Capture the cell that displays the provided text and extract its [x, y] central coordinate. 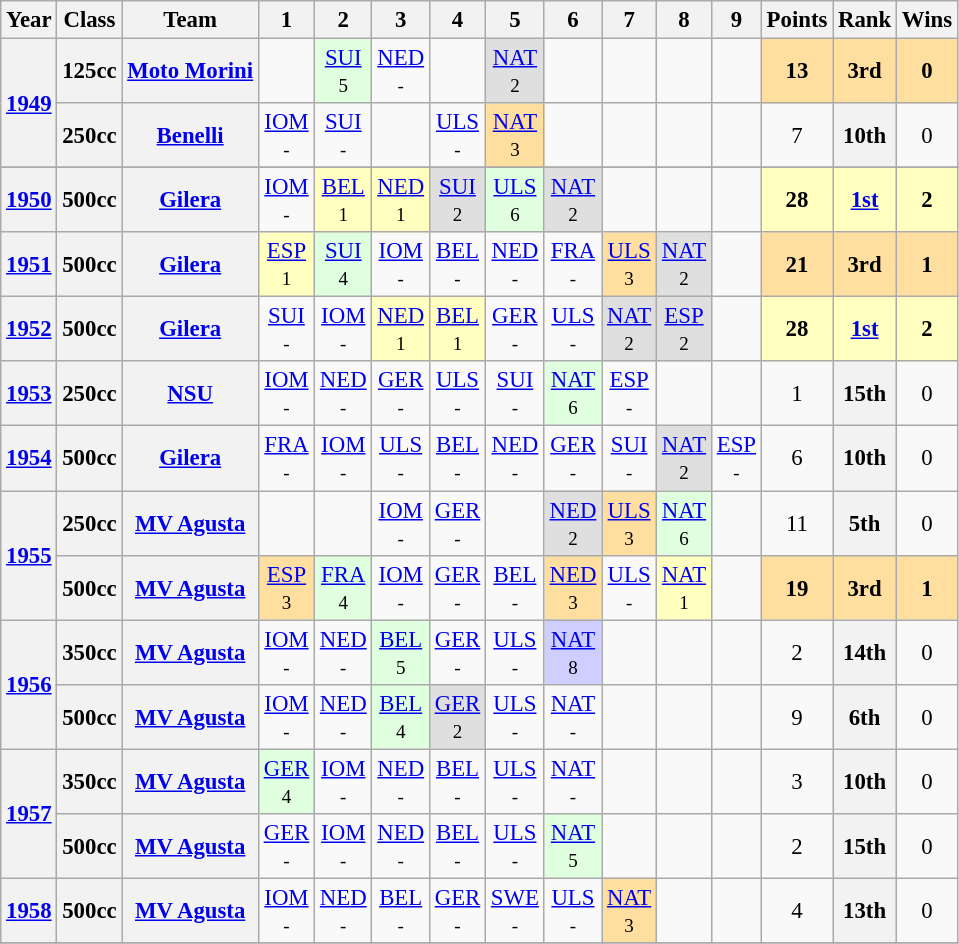
ESP1 [286, 264]
13th [865, 910]
1954 [29, 458]
FRA4 [344, 588]
19 [796, 588]
Rank [865, 20]
125cc [90, 72]
11 [796, 524]
NSU [190, 394]
1952 [29, 330]
1950 [29, 200]
Year [29, 20]
ESP3 [286, 588]
1958 [29, 910]
Moto Morini [190, 72]
ESP2 [684, 330]
Wins [926, 20]
ULS6 [516, 200]
1951 [29, 264]
8 [684, 20]
Benelli [190, 136]
14th [865, 652]
6th [865, 716]
5th [865, 524]
1956 [29, 684]
5 [516, 20]
NED2 [572, 524]
1957 [29, 814]
SUI2 [457, 200]
SWE- [516, 910]
SUI4 [344, 264]
1949 [29, 104]
BEL5 [400, 652]
NAT8 [572, 652]
13 [796, 72]
GER4 [286, 782]
Team [190, 20]
GER2 [457, 716]
NAT1 [684, 588]
NAT5 [572, 846]
21 [796, 264]
BEL4 [400, 716]
1955 [29, 556]
SUI5 [344, 72]
Class [90, 20]
Points [796, 20]
1953 [29, 394]
NED3 [572, 588]
